Pinpoint the cell where the given text exists, returning its [X, Y] midpoint coordinate. 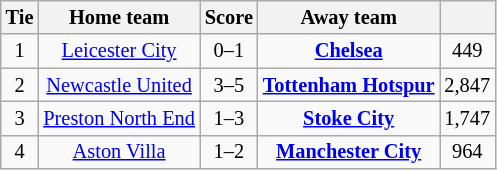
1 [20, 51]
Tie [20, 17]
Aston Villa [118, 152]
1–2 [229, 152]
Leicester City [118, 51]
449 [468, 51]
Chelsea [349, 51]
Newcastle United [118, 85]
1–3 [229, 118]
2,847 [468, 85]
4 [20, 152]
Home team [118, 17]
964 [468, 152]
Stoke City [349, 118]
Tottenham Hotspur [349, 85]
Manchester City [349, 152]
0–1 [229, 51]
Away team [349, 17]
2 [20, 85]
3 [20, 118]
Preston North End [118, 118]
1,747 [468, 118]
Score [229, 17]
3–5 [229, 85]
